Determine the [X, Y] coordinate at the center of the cell enclosing the given text.  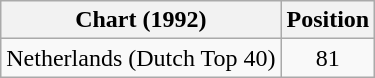
Position [328, 20]
81 [328, 58]
Chart (1992) [141, 20]
Netherlands (Dutch Top 40) [141, 58]
